Identify which cell holds the provided text, then report its (x, y) central coordinate. 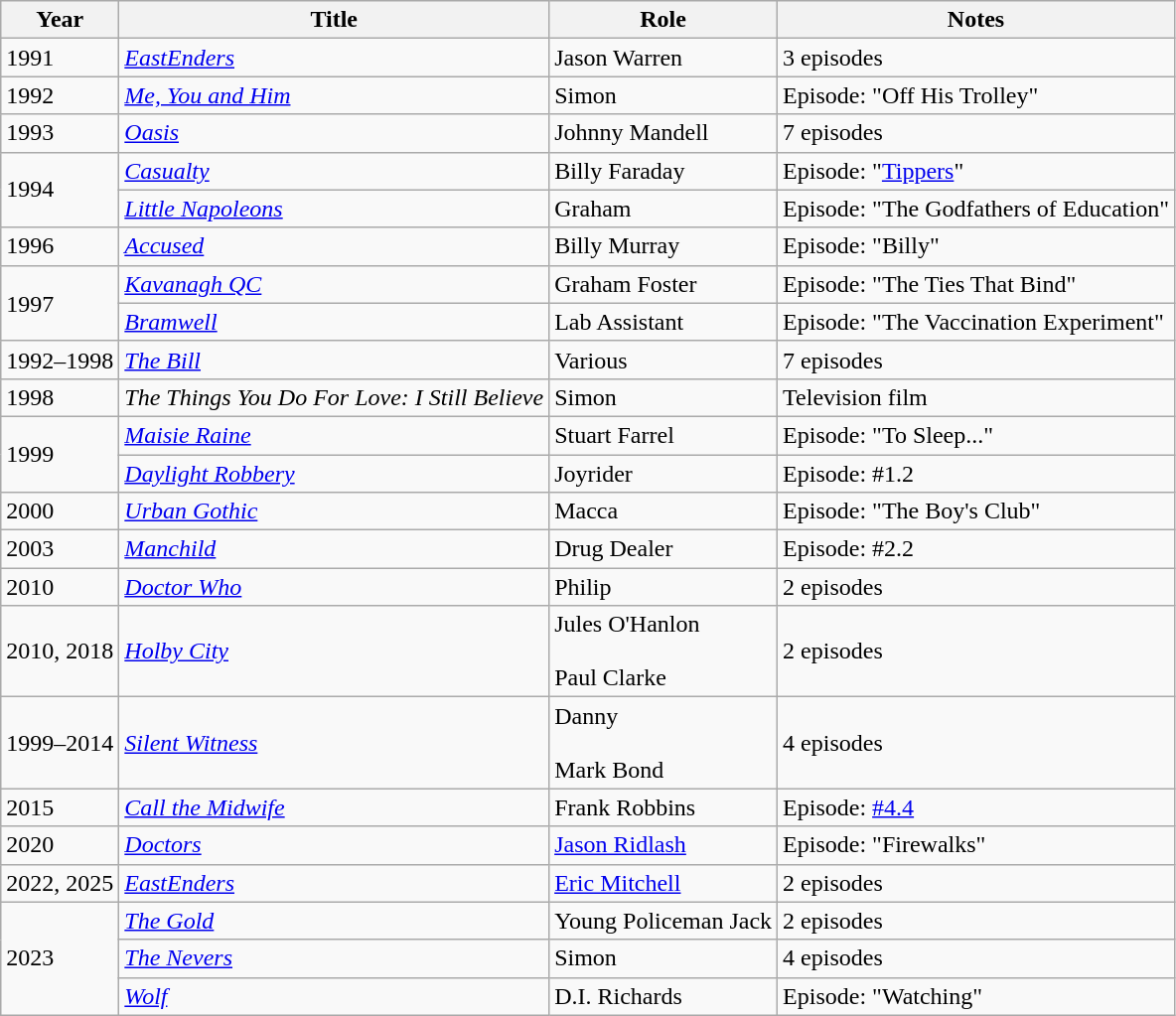
D.I. Richards (663, 996)
2015 (60, 807)
Young Policeman Jack (663, 921)
Jason Warren (663, 58)
2010 (60, 587)
The Gold (334, 921)
Doctors (334, 845)
Johnny Mandell (663, 133)
Episode: "The Ties That Bind" (976, 284)
Episode: "Tippers" (976, 171)
Doctor Who (334, 587)
Role (663, 20)
Lab Assistant (663, 322)
Episode: #4.4 (976, 807)
Notes (976, 20)
3 episodes (976, 58)
Episode: "Off His Trolley" (976, 95)
Frank Robbins (663, 807)
Casualty (334, 171)
Silent Witness (334, 743)
Episode: "Watching" (976, 996)
The Nevers (334, 958)
Daylight Robbery (334, 474)
Kavanagh QC (334, 284)
Eric Mitchell (663, 883)
2000 (60, 511)
Oasis (334, 133)
Me, You and Him (334, 95)
1991 (60, 58)
2020 (60, 845)
The Things You Do For Love: I Still Believe (334, 397)
1992 (60, 95)
Year (60, 20)
Graham Foster (663, 284)
Jules O'HanlonPaul Clarke (663, 652)
Manchild (334, 549)
Episode: "The Boy's Club" (976, 511)
2010, 2018 (60, 652)
Billy Faraday (663, 171)
1996 (60, 246)
Bramwell (334, 322)
Urban Gothic (334, 511)
Title (334, 20)
Stuart Farrel (663, 435)
2023 (60, 958)
Little Napoleons (334, 209)
Jason Ridlash (663, 845)
Episode: "The Vaccination Experiment" (976, 322)
1994 (60, 190)
Macca (663, 511)
Holby City (334, 652)
1998 (60, 397)
Accused (334, 246)
1999 (60, 454)
2022, 2025 (60, 883)
Episode: "The Godfathers of Education" (976, 209)
1997 (60, 303)
The Bill (334, 360)
Philip (663, 587)
Episode: #2.2 (976, 549)
Episode: #1.2 (976, 474)
Television film (976, 397)
2003 (60, 549)
Episode: "Billy" (976, 246)
Drug Dealer (663, 549)
Wolf (334, 996)
Episode: "To Sleep..." (976, 435)
Billy Murray (663, 246)
Various (663, 360)
1999–2014 (60, 743)
1993 (60, 133)
Joyrider (663, 474)
Graham (663, 209)
Maisie Raine (334, 435)
1992–1998 (60, 360)
Episode: "Firewalks" (976, 845)
DannyMark Bond (663, 743)
Call the Midwife (334, 807)
